From the cell containing the given text, extract its center point as [X, Y] coordinate. 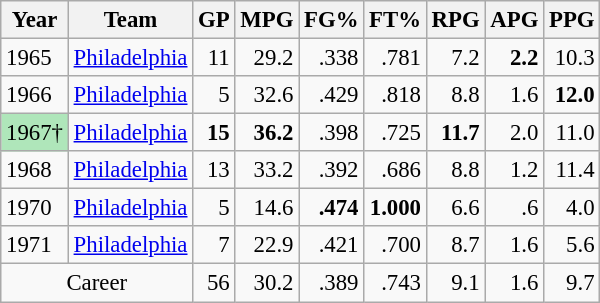
11.4 [572, 170]
PPG [572, 20]
10.3 [572, 58]
1.2 [514, 170]
11.0 [572, 133]
32.6 [267, 95]
.700 [396, 245]
2.2 [514, 58]
7 [214, 245]
.398 [332, 133]
33.2 [267, 170]
29.2 [267, 58]
.725 [396, 133]
4.0 [572, 208]
FG% [332, 20]
Year [35, 20]
.389 [332, 283]
.686 [396, 170]
9.7 [572, 283]
.781 [396, 58]
7.2 [456, 58]
8.7 [456, 245]
1968 [35, 170]
11 [214, 58]
36.2 [267, 133]
.474 [332, 208]
Career [97, 283]
9.1 [456, 283]
14.6 [267, 208]
13 [214, 170]
.392 [332, 170]
.818 [396, 95]
1965 [35, 58]
15 [214, 133]
1970 [35, 208]
1966 [35, 95]
.429 [332, 95]
.6 [514, 208]
.338 [332, 58]
5.6 [572, 245]
2.0 [514, 133]
1971 [35, 245]
Team [130, 20]
MPG [267, 20]
1.000 [396, 208]
FT% [396, 20]
1967† [35, 133]
11.7 [456, 133]
56 [214, 283]
12.0 [572, 95]
RPG [456, 20]
GP [214, 20]
.743 [396, 283]
30.2 [267, 283]
22.9 [267, 245]
.421 [332, 245]
6.6 [456, 208]
APG [514, 20]
